Scan for the cell matching the given text and deliver its (x, y) coordinate at center. 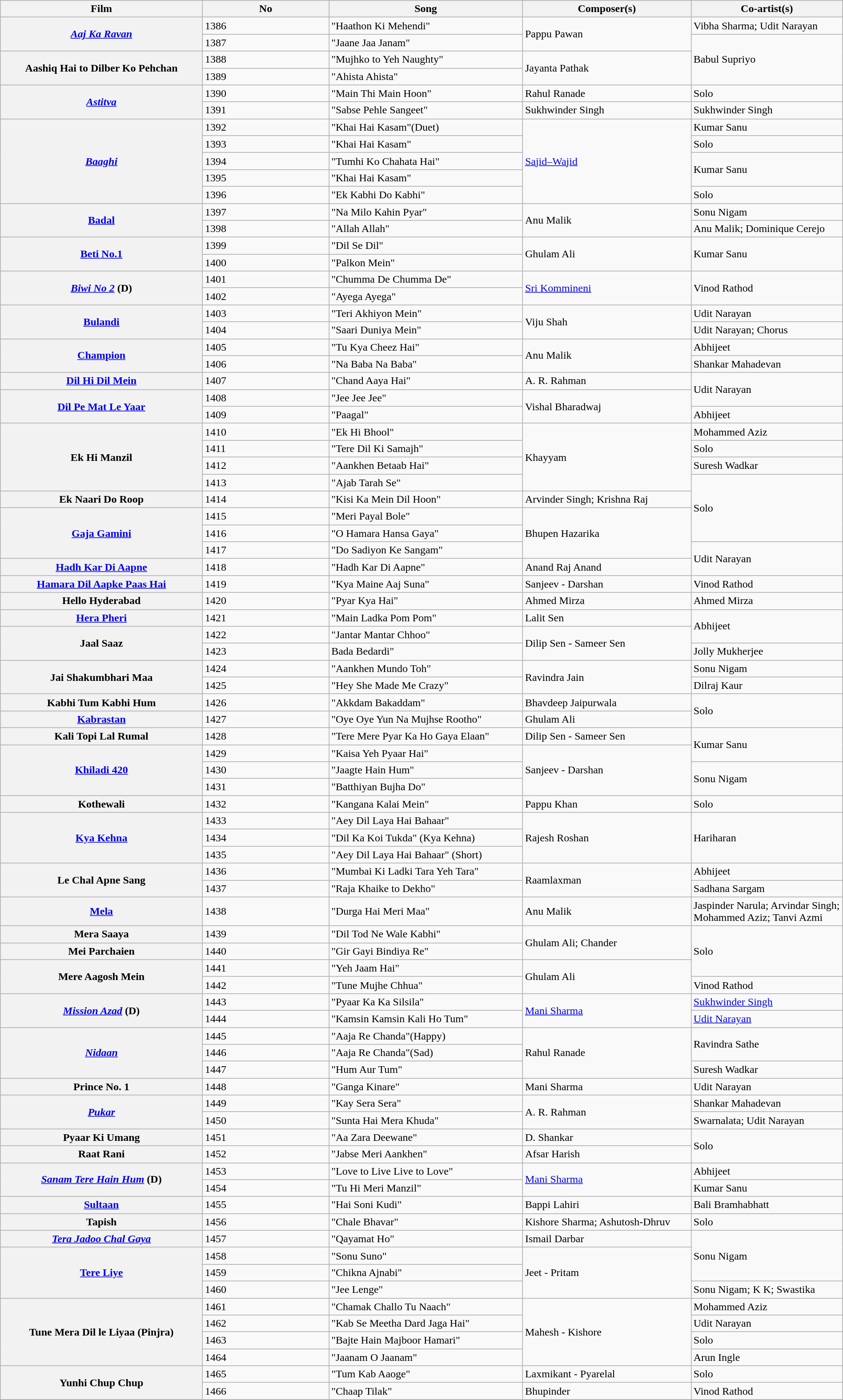
1403 (265, 313)
1398 (265, 229)
Pyaar Ki Umang (101, 1137)
"Pyaar Ka Ka Silsila" (426, 1002)
1416 (265, 533)
"Jaanam O Jaanam" (426, 1357)
"Meri Payal Bole" (426, 516)
"Sabse Pehle Sangeet" (426, 110)
1447 (265, 1070)
Sultaan (101, 1205)
"Main Ladka Pom Pom" (426, 618)
"Jaagte Hain Hum" (426, 770)
1445 (265, 1036)
Dilraj Kaur (767, 685)
1455 (265, 1205)
Kabhi Tum Kabhi Hum (101, 702)
Afsar Harish (606, 1154)
Ek Hi Manzil (101, 457)
1448 (265, 1087)
Pappu Khan (606, 804)
1460 (265, 1289)
"Akkdam Bakaddam" (426, 702)
Khayyam (606, 457)
Hello Hyderabad (101, 601)
"Love to Live Live to Love" (426, 1171)
Lalit Sen (606, 618)
1441 (265, 968)
"Aaja Re Chanda"(Sad) (426, 1053)
Sanam Tere Hain Hum (D) (101, 1180)
1450 (265, 1120)
1427 (265, 719)
Dil Hi Dil Mein (101, 381)
1406 (265, 364)
"Sunta Hai Mera Khuda" (426, 1120)
1388 (265, 60)
Ravindra Jain (606, 677)
"Teri Akhiyon Mein" (426, 313)
1393 (265, 144)
1428 (265, 736)
Jai Shakumbhari Maa (101, 677)
1463 (265, 1340)
"Kamsin Kamsin Kali Ho Tum" (426, 1019)
"O Hamara Hansa Gaya" (426, 533)
"Dil Tod Ne Wale Kabhi" (426, 934)
Raat Rani (101, 1154)
Jayanta Pathak (606, 68)
1434 (265, 838)
"Ganga Kinare" (426, 1087)
Beti No.1 (101, 254)
"Tumhi Ko Chahata Hai" (426, 161)
Composer(s) (606, 9)
Mela (101, 911)
1390 (265, 93)
Sadhana Sargam (767, 888)
1432 (265, 804)
Bada Bedardi" (426, 652)
Anand Raj Anand (606, 567)
Kothewali (101, 804)
Tera Jadoo Chal Gaya (101, 1239)
Yunhi Chup Chup (101, 1383)
"Gir Gayi Bindiya Re" (426, 951)
Bhavdeep Jaipurwala (606, 702)
Mei Parchaien (101, 951)
Mahesh - Kishore (606, 1332)
"Oye Oye Yun Na Mujhse Rootho" (426, 719)
Ismail Darbar (606, 1239)
"Chikna Ajnabi" (426, 1272)
1446 (265, 1053)
Vishal Bharadwaj (606, 406)
Mera Saaya (101, 934)
Baaghi (101, 161)
Viju Shah (606, 322)
Raamlaxman (606, 880)
"Kay Sera Sera" (426, 1104)
1414 (265, 500)
1419 (265, 584)
Jolly Mukherjee (767, 652)
Bali Bramhabhatt (767, 1205)
1418 (265, 567)
"Raja Khaike to Dekho" (426, 888)
Jeet - Pritam (606, 1272)
"Pyar Kya Hai" (426, 601)
1440 (265, 951)
Bulandi (101, 322)
"Khai Hai Kasam"(Duet) (426, 127)
1433 (265, 821)
"Tune Mujhe Chhua" (426, 985)
"Ahista Ahista" (426, 76)
Laxmikant - Pyarelal (606, 1374)
"Tere Mere Pyar Ka Ho Gaya Elaan" (426, 736)
"Jee Lenge" (426, 1289)
1435 (265, 855)
"Tum Kab Aaoge" (426, 1374)
Jaal Saaz (101, 643)
1457 (265, 1239)
"Kab Se Meetha Dard Jaga Hai" (426, 1324)
"Kangana Kalai Mein" (426, 804)
"Kya Maine Aaj Suna" (426, 584)
1424 (265, 668)
Arvinder Singh; Krishna Raj (606, 500)
1396 (265, 195)
"Tere Dil Ki Samajh" (426, 448)
Bappi Lahiri (606, 1205)
Hadh Kar Di Aapne (101, 567)
"Allah Allah" (426, 229)
Swarnalata; Udit Narayan (767, 1120)
"Aaja Re Chanda"(Happy) (426, 1036)
1422 (265, 635)
"Kaisa Yeh Pyaar Hai" (426, 753)
Sri Kommineni (606, 288)
Badal (101, 220)
1410 (265, 432)
1431 (265, 787)
"Aey Dil Laya Hai Bahaar" (Short) (426, 855)
Hariharan (767, 838)
1438 (265, 911)
Astitva (101, 102)
1453 (265, 1171)
1466 (265, 1391)
1464 (265, 1357)
1420 (265, 601)
1389 (265, 76)
1459 (265, 1272)
Babul Supriyo (767, 60)
1426 (265, 702)
"Sonu Suno" (426, 1256)
"Jabse Meri Aankhen" (426, 1154)
Ravindra Sathe (767, 1044)
Vibha Sharma; Udit Narayan (767, 26)
1421 (265, 618)
"Ek Hi Bhool" (426, 432)
1394 (265, 161)
"Jantar Mantar Chhoo" (426, 635)
1391 (265, 110)
"Na Baba Na Baba" (426, 364)
"Chand Aaya Hai" (426, 381)
1444 (265, 1019)
Sajid–Wajid (606, 161)
Sonu Nigam; K K; Swastika (767, 1289)
"Batthiyan Bujha Do" (426, 787)
1399 (265, 246)
1429 (265, 753)
Aaj Ka Ravan (101, 34)
Ghulam Ali; Chander (606, 943)
Mission Azad (D) (101, 1010)
"Durga Hai Meri Maa" (426, 911)
"Jaane Jaa Janam" (426, 43)
Song (426, 9)
1417 (265, 550)
1458 (265, 1256)
Anu Malik; Dominique Cerejo (767, 229)
"Bajte Hain Majboor Hamari" (426, 1340)
"Dil Se Dil" (426, 246)
1387 (265, 43)
"Tu Kya Cheez Hai" (426, 347)
1462 (265, 1324)
"Mujhko to Yeh Naughty" (426, 60)
1402 (265, 296)
Mere Aagosh Mein (101, 976)
1423 (265, 652)
"Aankhen Mundo Toh" (426, 668)
No (265, 9)
1465 (265, 1374)
"Aa Zara Deewane" (426, 1137)
"Do Sadiyon Ke Sangam" (426, 550)
D. Shankar (606, 1137)
"Chaap Tilak" (426, 1391)
"Kisi Ka Mein Dil Hoon" (426, 500)
"Hey She Made Me Crazy" (426, 685)
1436 (265, 872)
1392 (265, 127)
Pappu Pawan (606, 34)
1404 (265, 330)
"Main Thi Main Hoon" (426, 93)
1386 (265, 26)
"Jee Jee Jee" (426, 398)
Aashiq Hai to Dilber Ko Pehchan (101, 68)
"Tu Hi Meri Manzil" (426, 1188)
1451 (265, 1137)
Tapish (101, 1222)
1437 (265, 888)
"Hum Aur Tum" (426, 1070)
1397 (265, 212)
Kishore Sharma; Ashutosh-Dhruv (606, 1222)
"Ek Kabhi Do Kabhi" (426, 195)
Khiladi 420 (101, 770)
1395 (265, 178)
"Ajab Tarah Se" (426, 482)
Le Chal Apne Sang (101, 880)
1407 (265, 381)
Prince No. 1 (101, 1087)
"Saari Duniya Mein" (426, 330)
Hamara Dil Aapke Paas Hai (101, 584)
"Hai Soni Kudi" (426, 1205)
Rajesh Roshan (606, 838)
Arun Ingle (767, 1357)
Bhupinder (606, 1391)
Nidaan (101, 1053)
"Yeh Jaam Hai" (426, 968)
"Mumbai Ki Ladki Tara Yeh Tara" (426, 872)
1449 (265, 1104)
"Qayamat Ho" (426, 1239)
1413 (265, 482)
Dil Pe Mat Le Yaar (101, 406)
"Chale Bhavar" (426, 1222)
Biwi No 2 (D) (101, 288)
Pukar (101, 1112)
"Palkon Mein" (426, 263)
1408 (265, 398)
1442 (265, 985)
Bhupen Hazarika (606, 533)
"Ayega Ayega" (426, 296)
Champion (101, 356)
1412 (265, 465)
"Aankhen Betaab Hai" (426, 465)
Kali Topi Lal Rumal (101, 736)
1430 (265, 770)
Film (101, 9)
Hera Pheri (101, 618)
Kabrastan (101, 719)
Tune Mera Dil le Liyaa (Pinjra) (101, 1332)
Ek Naari Do Roop (101, 500)
1461 (265, 1306)
Gaja Gamini (101, 533)
"Haathon Ki Mehendi" (426, 26)
Udit Narayan; Chorus (767, 330)
"Na Milo Kahin Pyar" (426, 212)
1411 (265, 448)
1454 (265, 1188)
Co-artist(s) (767, 9)
1456 (265, 1222)
1400 (265, 263)
1405 (265, 347)
Kya Kehna (101, 838)
1425 (265, 685)
1439 (265, 934)
1409 (265, 415)
"Aey Dil Laya Hai Bahaar" (426, 821)
"Chamak Challo Tu Naach" (426, 1306)
Jaspinder Narula; Arvindar Singh; Mohammed Aziz; Tanvi Azmi (767, 911)
1443 (265, 1002)
"Dil Ka Koi Tukda" (Kya Kehna) (426, 838)
1415 (265, 516)
1452 (265, 1154)
"Paagal" (426, 415)
1401 (265, 280)
Tere Liye (101, 1272)
"Chumma De Chumma De" (426, 280)
"Hadh Kar Di Aapne" (426, 567)
